Search for the cell housing the specified text and yield its [x, y] center coordinate. 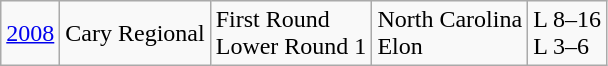
North CarolinaElon [450, 34]
2008 [30, 34]
L 8–16L 3–6 [568, 34]
First RoundLower Round 1 [291, 34]
Cary Regional [135, 34]
